Detect which cell encompasses the target text, then output its [X, Y] center coordinate. 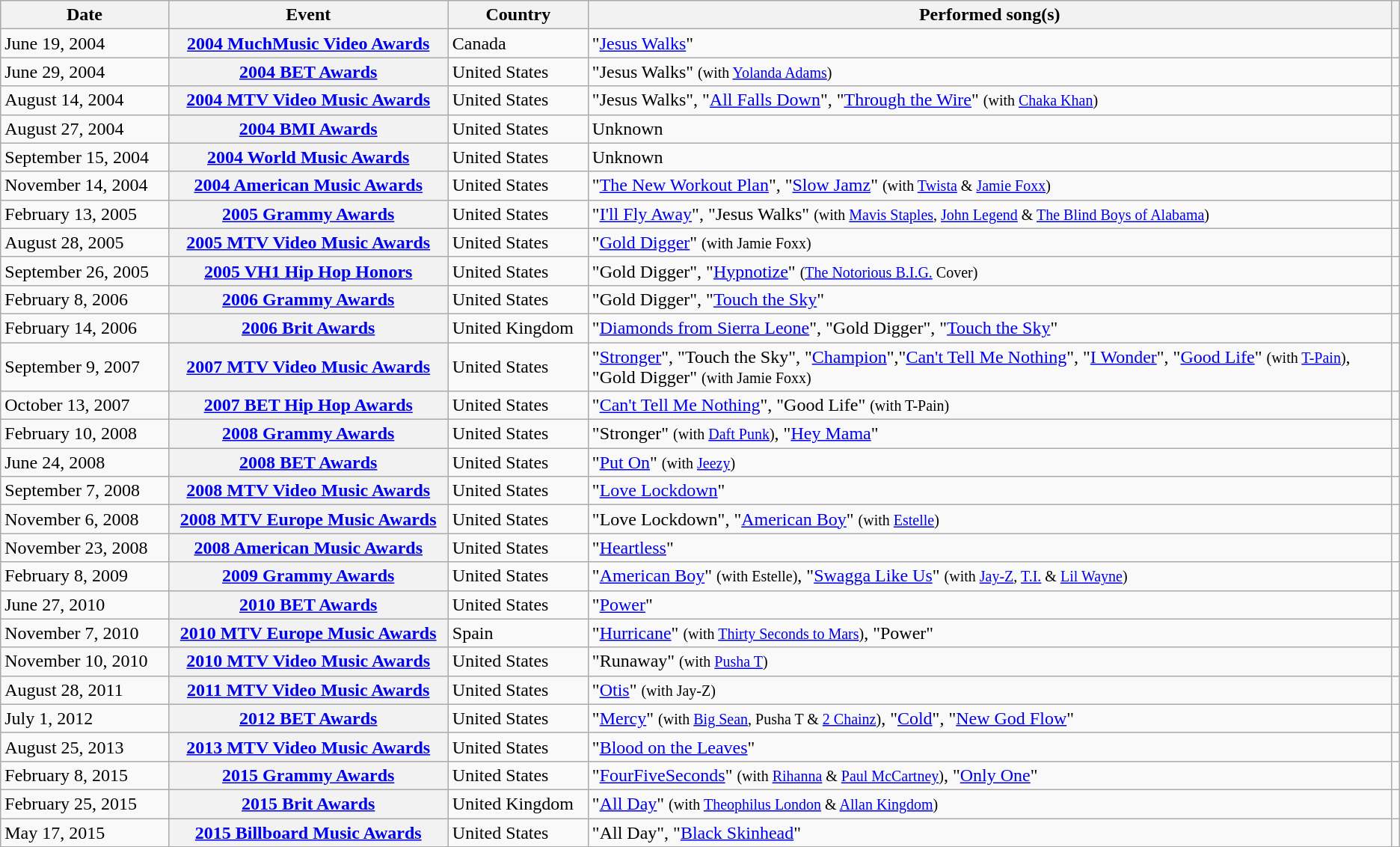
2007 BET Hip Hop Awards [308, 406]
2004 BMI Awards [308, 129]
November 23, 2008 [85, 548]
Country [518, 15]
2005 MTV Video Music Awards [308, 242]
2004 American Music Awards [308, 186]
February 8, 2015 [85, 775]
November 10, 2010 [85, 661]
August 14, 2004 [85, 100]
"Hurricane" (with Thirty Seconds to Mars), "Power" [989, 633]
2006 Grammy Awards [308, 299]
"Runaway" (with Pusha T) [989, 661]
"All Day", "Black Skinhead" [989, 833]
"Mercy" (with Big Sean, Pusha T & 2 Chainz), "Cold", "New God Flow" [989, 718]
June 19, 2004 [85, 43]
2004 BET Awards [308, 72]
2012 BET Awards [308, 718]
2005 Grammy Awards [308, 214]
"The New Workout Plan", "Slow Jamz" (with Twista & Jamie Foxx) [989, 186]
2008 American Music Awards [308, 548]
"Diamonds from Sierra Leone", "Gold Digger", "Touch the Sky" [989, 328]
Canada [518, 43]
August 25, 2013 [85, 747]
February 10, 2008 [85, 434]
2015 Brit Awards [308, 804]
Spain [518, 633]
June 24, 2008 [85, 462]
Date [85, 15]
"Love Lockdown", "American Boy" (with Estelle) [989, 519]
"American Boy" (with Estelle), "Swagga Like Us" (with Jay-Z, T.I. & Lil Wayne) [989, 576]
Event [308, 15]
2010 MTV Video Music Awards [308, 661]
"Put On" (with Jeezy) [989, 462]
2004 MuchMusic Video Awards [308, 43]
"Jesus Walks", "All Falls Down", "Through the Wire" (with Chaka Khan) [989, 100]
"All Day" (with Theophilus London & Allan Kingdom) [989, 804]
"Power" [989, 605]
Performed song(s) [989, 15]
2009 Grammy Awards [308, 576]
2011 MTV Video Music Awards [308, 690]
2015 Billboard Music Awards [308, 833]
February 13, 2005 [85, 214]
2004 World Music Awards [308, 157]
July 1, 2012 [85, 718]
June 27, 2010 [85, 605]
September 9, 2007 [85, 367]
September 15, 2004 [85, 157]
"I'll Fly Away", "Jesus Walks" (with Mavis Staples, John Legend & The Blind Boys of Alabama) [989, 214]
October 13, 2007 [85, 406]
"Stronger", "Touch the Sky", "Champion","Can't Tell Me Nothing", "I Wonder", "Good Life" (with T-Pain), "Gold Digger" (with Jamie Foxx) [989, 367]
2010 MTV Europe Music Awards [308, 633]
June 29, 2004 [85, 72]
May 17, 2015 [85, 833]
2008 MTV Europe Music Awards [308, 519]
2010 BET Awards [308, 605]
February 14, 2006 [85, 328]
"Gold Digger", "Touch the Sky" [989, 299]
"Jesus Walks" [989, 43]
"Blood on the Leaves" [989, 747]
February 8, 2006 [85, 299]
November 7, 2010 [85, 633]
February 25, 2015 [85, 804]
"FourFiveSeconds" (with Rihanna & Paul McCartney), "Only One" [989, 775]
"Otis" (with Jay-Z) [989, 690]
2008 BET Awards [308, 462]
"Heartless" [989, 548]
November 14, 2004 [85, 186]
2007 MTV Video Music Awards [308, 367]
2008 MTV Video Music Awards [308, 491]
"Can't Tell Me Nothing", "Good Life" (with T-Pain) [989, 406]
"Gold Digger" (with Jamie Foxx) [989, 242]
August 28, 2011 [85, 690]
August 27, 2004 [85, 129]
February 8, 2009 [85, 576]
August 28, 2005 [85, 242]
"Jesus Walks" (with Yolanda Adams) [989, 72]
2006 Brit Awards [308, 328]
September 7, 2008 [85, 491]
"Stronger" (with Daft Punk), "Hey Mama" [989, 434]
2005 VH1 Hip Hop Honors [308, 271]
"Gold Digger", "Hypnotize" (The Notorious B.I.G. Cover) [989, 271]
2008 Grammy Awards [308, 434]
2013 MTV Video Music Awards [308, 747]
2015 Grammy Awards [308, 775]
September 26, 2005 [85, 271]
2004 MTV Video Music Awards [308, 100]
"Love Lockdown" [989, 491]
November 6, 2008 [85, 519]
